Capture the cell that displays the provided text and extract its (X, Y) central coordinate. 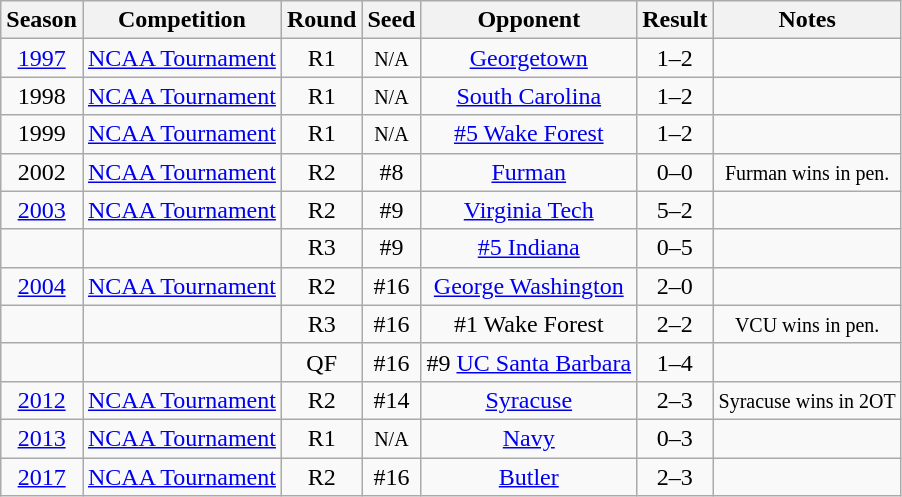
5–2 (675, 210)
QF (321, 362)
Opponent (529, 20)
#5 Wake Forest (529, 134)
2013 (42, 438)
George Washington (529, 286)
Navy (529, 438)
Seed (392, 20)
Competition (182, 20)
#5 Indiana (529, 248)
Georgetown (529, 58)
Furman (529, 172)
1999 (42, 134)
Notes (807, 20)
Furman wins in pen. (807, 172)
0–5 (675, 248)
2002 (42, 172)
2004 (42, 286)
#9 UC Santa Barbara (529, 362)
VCU wins in pen. (807, 324)
2017 (42, 477)
2–2 (675, 324)
2012 (42, 400)
1997 (42, 58)
Syracuse (529, 400)
Season (42, 20)
Virginia Tech (529, 210)
#1 Wake Forest (529, 324)
Syracuse wins in 2OT (807, 400)
0–3 (675, 438)
2–0 (675, 286)
0–0 (675, 172)
Butler (529, 477)
#8 (392, 172)
Round (321, 20)
2003 (42, 210)
1–4 (675, 362)
Result (675, 20)
1998 (42, 96)
#14 (392, 400)
South Carolina (529, 96)
